Find where the given text appears and provide that cell's center as [x, y] coordinate. 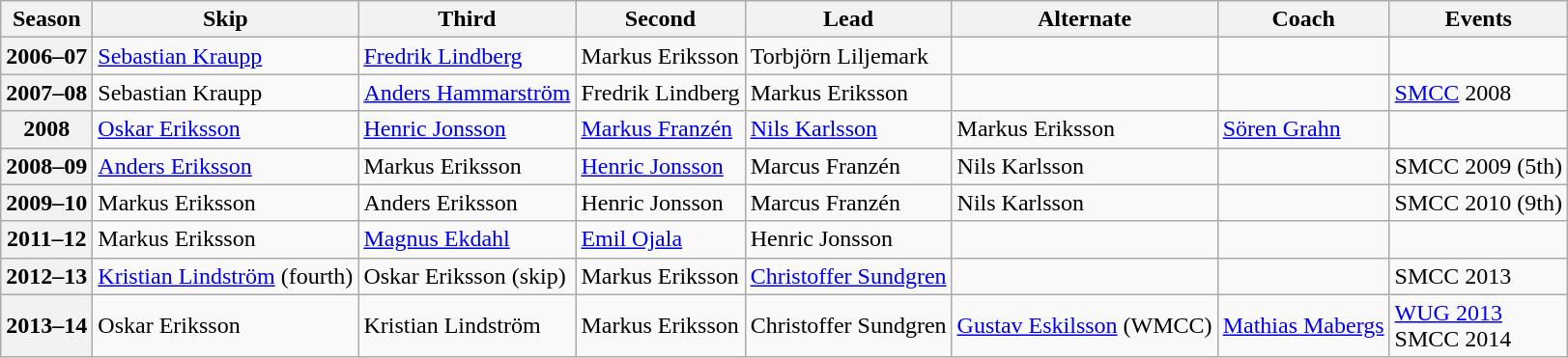
Third [468, 19]
Season [46, 19]
2007–08 [46, 93]
Torbjörn Liljemark [848, 56]
2008–09 [46, 166]
Magnus Ekdahl [468, 239]
2013–14 [46, 326]
SMCC 2010 (9th) [1478, 203]
Anders Hammarström [468, 93]
Events [1478, 19]
Second [661, 19]
Kristian Lindström [468, 326]
Skip [226, 19]
Emil Ojala [661, 239]
SMCC 2008 [1478, 93]
Gustav Eskilsson (WMCC) [1084, 326]
2009–10 [46, 203]
2006–07 [46, 56]
Oskar Eriksson (skip) [468, 276]
Sören Grahn [1303, 129]
Lead [848, 19]
SMCC 2013 [1478, 276]
Kristian Lindström (fourth) [226, 276]
Coach [1303, 19]
WUG 2013 SMCC 2014 [1478, 326]
Markus Franzén [661, 129]
SMCC 2009 (5th) [1478, 166]
Mathias Mabergs [1303, 326]
Alternate [1084, 19]
2012–13 [46, 276]
2008 [46, 129]
2011–12 [46, 239]
